Capture the cell that displays the provided text and extract its [x, y] central coordinate. 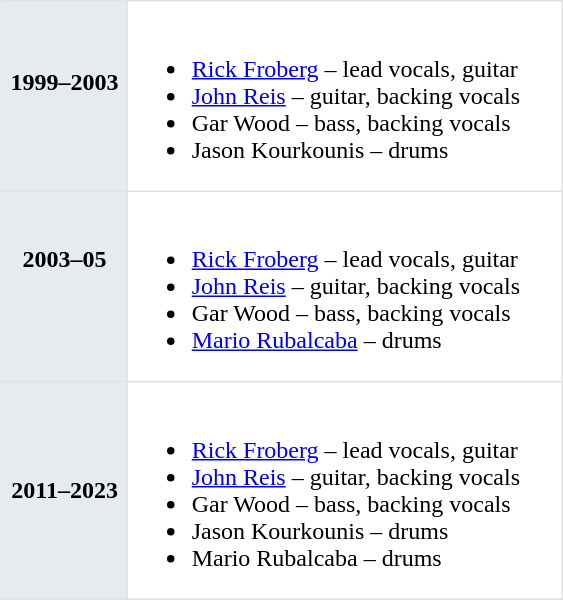
2011–2023 [64, 491]
2003–05 [64, 286]
1999–2003 [64, 96]
Rick Froberg – lead vocals, guitarJohn Reis – guitar, backing vocalsGar Wood – bass, backing vocalsMario Rubalcaba – drums [345, 286]
Rick Froberg – lead vocals, guitarJohn Reis – guitar, backing vocalsGar Wood – bass, backing vocalsJason Kourkounis – drums [345, 96]
Rick Froberg – lead vocals, guitarJohn Reis – guitar, backing vocalsGar Wood – bass, backing vocalsJason Kourkounis – drumsMario Rubalcaba – drums [345, 491]
